Provide the [X, Y] coordinate of the cell's center where the given text is located.  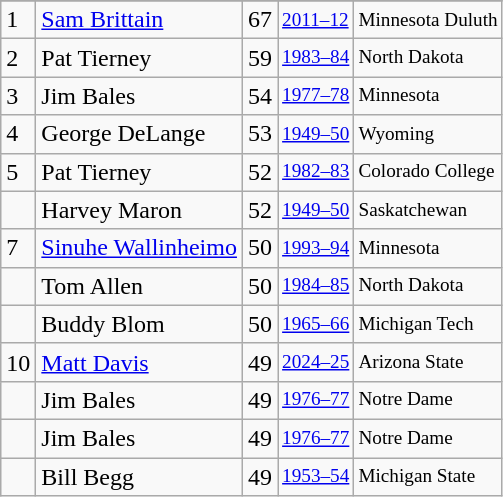
4 [18, 134]
2 [18, 58]
1953–54 [316, 477]
Arizona State [428, 362]
54 [260, 96]
George DeLange [140, 134]
Colorado College [428, 172]
1983–84 [316, 58]
Saskatchewan [428, 210]
Wyoming [428, 134]
1965–66 [316, 324]
Minnesota Duluth [428, 20]
Matt Davis [140, 362]
2024–25 [316, 362]
1984–85 [316, 286]
3 [18, 96]
1 [18, 20]
2011–12 [316, 20]
Sinuhe Wallinheimo [140, 248]
Bill Begg [140, 477]
Buddy Blom [140, 324]
Michigan State [428, 477]
Michigan Tech [428, 324]
1982–83 [316, 172]
1993–94 [316, 248]
1977–78 [316, 96]
59 [260, 58]
Harvey Maron [140, 210]
7 [18, 248]
10 [18, 362]
53 [260, 134]
67 [260, 20]
Tom Allen [140, 286]
5 [18, 172]
Sam Brittain [140, 20]
